From the cell containing the given text, extract its center point as [x, y] coordinate. 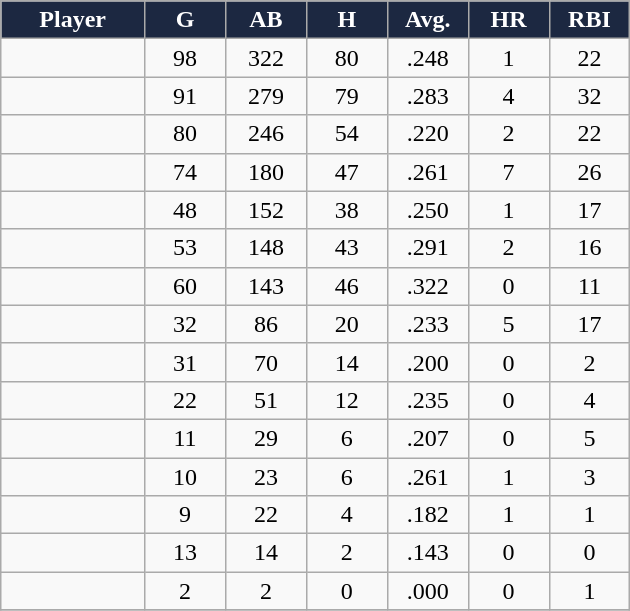
46 [346, 286]
G [186, 20]
86 [266, 324]
180 [266, 172]
98 [186, 58]
.322 [428, 286]
143 [266, 286]
RBI [590, 20]
74 [186, 172]
47 [346, 172]
13 [186, 553]
38 [346, 210]
152 [266, 210]
7 [508, 172]
.200 [428, 362]
HR [508, 20]
Avg. [428, 20]
.000 [428, 591]
148 [266, 248]
20 [346, 324]
53 [186, 248]
.235 [428, 400]
.283 [428, 96]
279 [266, 96]
12 [346, 400]
H [346, 20]
26 [590, 172]
43 [346, 248]
79 [346, 96]
31 [186, 362]
48 [186, 210]
AB [266, 20]
.182 [428, 515]
.291 [428, 248]
.220 [428, 134]
51 [266, 400]
322 [266, 58]
54 [346, 134]
10 [186, 477]
.248 [428, 58]
.143 [428, 553]
23 [266, 477]
.233 [428, 324]
16 [590, 248]
9 [186, 515]
.207 [428, 438]
29 [266, 438]
.250 [428, 210]
246 [266, 134]
3 [590, 477]
Player [73, 20]
91 [186, 96]
60 [186, 286]
70 [266, 362]
